Capture the cell that displays the provided text and extract its [X, Y] central coordinate. 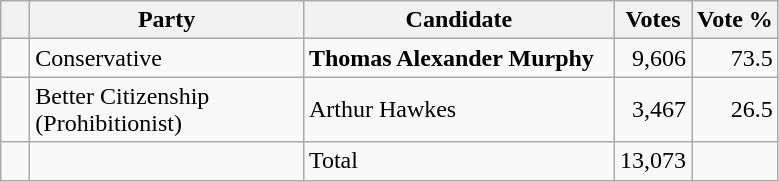
Conservative [167, 58]
Votes [652, 20]
9,606 [652, 58]
73.5 [736, 58]
Total [458, 161]
Thomas Alexander Murphy [458, 58]
Candidate [458, 20]
26.5 [736, 110]
Arthur Hawkes [458, 110]
Party [167, 20]
13,073 [652, 161]
Vote % [736, 20]
Better Citizenship (Prohibitionist) [167, 110]
3,467 [652, 110]
